Return (X, Y) of the center of cell containing provided text 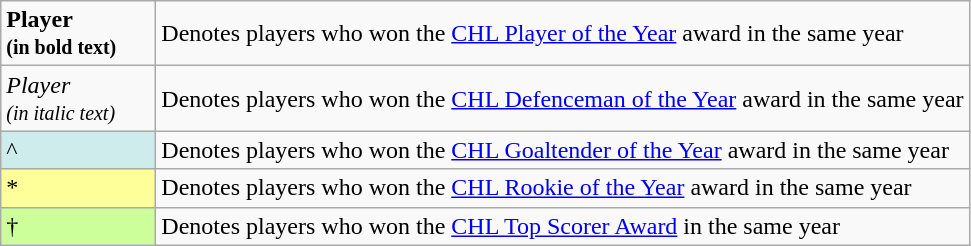
^ (78, 150)
Denotes players who won the CHL Player of the Year award in the same year (562, 34)
Denotes players who won the CHL Top Scorer Award in the same year (562, 226)
Denotes players who won the CHL Goaltender of the Year award in the same year (562, 150)
Denotes players who won the CHL Defenceman of the Year award in the same year (562, 98)
* (78, 188)
Player(in italic text) (78, 98)
† (78, 226)
Player(in bold text) (78, 34)
Denotes players who won the CHL Rookie of the Year award in the same year (562, 188)
